From the cell containing the given text, extract its center point as (x, y) coordinate. 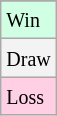
Win (28, 20)
Loss (28, 96)
Draw (28, 58)
